Locate the cell with the specified text and output its (X, Y) center coordinate. 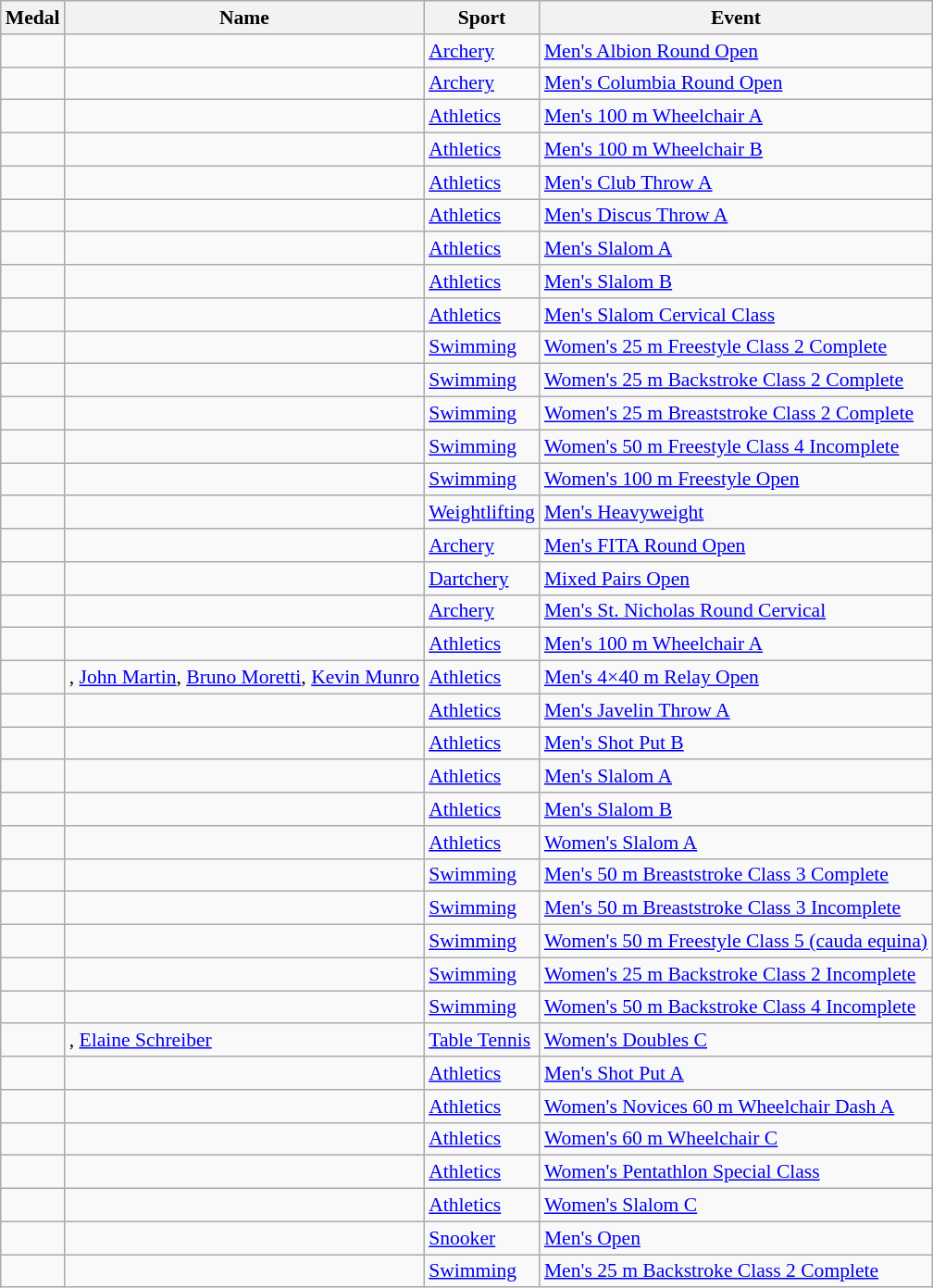
Men's Heavyweight (736, 513)
Women's 25 m Backstroke Class 2 Incomplete (736, 974)
Sport (481, 18)
Men's 25 m Backstroke Class 2 Complete (736, 1271)
Men's 100 m Wheelchair B (736, 150)
Men's Columbia Round Open (736, 83)
Men's 4×40 m Relay Open (736, 678)
Weightlifting (481, 513)
, John Martin, Bruno Moretti, Kevin Munro (244, 678)
Men's Open (736, 1238)
, Elaine Schreiber (244, 1041)
Men's 50 m Breaststroke Class 3 Complete (736, 875)
Men's FITA Round Open (736, 545)
Snooker (481, 1238)
Men's Slalom Cervical Class (736, 315)
Men's Albion Round Open (736, 51)
Women's 50 m Freestyle Class 4 Incomplete (736, 446)
Women's Doubles C (736, 1041)
Men's Shot Put A (736, 1073)
Women's 60 m Wheelchair C (736, 1139)
Women's 50 m Backstroke Class 4 Incomplete (736, 1007)
Dartchery (481, 579)
Women's 25 m Breaststroke Class 2 Complete (736, 414)
Women's Novices 60 m Wheelchair Dash A (736, 1107)
Women's 25 m Freestyle Class 2 Complete (736, 347)
Men's Discus Throw A (736, 216)
Event (736, 18)
Table Tennis (481, 1041)
Men's Club Throw A (736, 182)
Name (244, 18)
Medal (33, 18)
Women's Slalom C (736, 1206)
Mixed Pairs Open (736, 579)
Women's 100 m Freestyle Open (736, 480)
Men's 50 m Breaststroke Class 3 Incomplete (736, 908)
Men's Javelin Throw A (736, 710)
Men's Shot Put B (736, 744)
Women's 50 m Freestyle Class 5 (cauda equina) (736, 942)
Men's St. Nicholas Round Cervical (736, 611)
Women's Pentathlon Special Class (736, 1172)
Women's 25 m Backstroke Class 2 Complete (736, 381)
Women's Slalom A (736, 843)
